Return (x, y) of the center of cell containing provided text 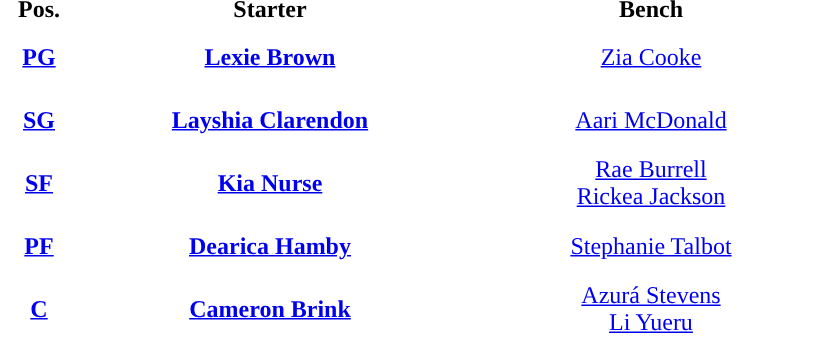
Dearica Hamby (270, 246)
Zia Cooke (651, 57)
Stephanie Talbot (651, 246)
Azurá StevensLi Yueru (651, 309)
Cameron Brink (270, 309)
Aari McDonald (651, 120)
PF (39, 246)
Rae BurrellRickea Jackson (651, 183)
SF (39, 183)
Lexie Brown (270, 57)
PG (39, 57)
SG (39, 120)
Kia Nurse (270, 183)
C (39, 309)
Layshia Clarendon (270, 120)
